Provide the [x, y] coordinate of the cell's center where the given text is located.  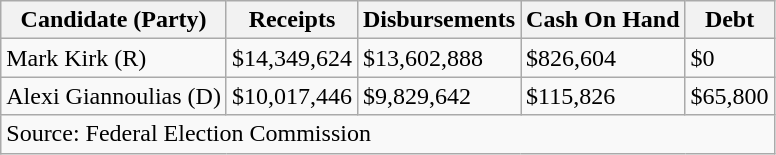
Alexi Giannoulias (D) [114, 96]
$115,826 [603, 96]
Cash On Hand [603, 20]
$9,829,642 [438, 96]
$65,800 [730, 96]
$826,604 [603, 58]
$14,349,624 [292, 58]
$10,017,446 [292, 96]
Debt [730, 20]
Mark Kirk (R) [114, 58]
$0 [730, 58]
Source: Federal Election Commission [388, 134]
Candidate (Party) [114, 20]
Receipts [292, 20]
Disbursements [438, 20]
$13,602,888 [438, 58]
